Extract the (x, y) coordinate from the center of the cell holding the provided text.  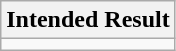
Intended Result (88, 20)
